Find where the given text appears and provide that cell's center as [X, Y] coordinate. 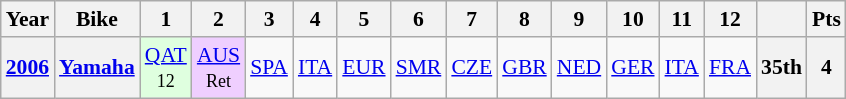
3 [269, 19]
SMR [419, 68]
GBR [524, 68]
1 [166, 19]
2 [218, 19]
Bike [97, 19]
Year [28, 19]
GER [632, 68]
FRA [730, 68]
35th [782, 68]
11 [682, 19]
CZE [472, 68]
QAT12 [166, 68]
2006 [28, 68]
NED [579, 68]
12 [730, 19]
9 [579, 19]
SPA [269, 68]
AUSRet [218, 68]
6 [419, 19]
Pts [826, 19]
Yamaha [97, 68]
5 [364, 19]
8 [524, 19]
EUR [364, 68]
7 [472, 19]
10 [632, 19]
